Scan for the cell matching the given text and deliver its (X, Y) coordinate at center. 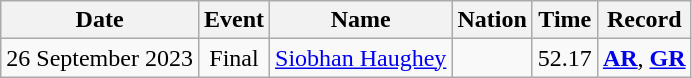
26 September 2023 (100, 58)
Final (234, 58)
52.17 (564, 58)
AR, GR (644, 58)
Date (100, 20)
Record (644, 20)
Nation (492, 20)
Siobhan Haughey (361, 58)
Event (234, 20)
Time (564, 20)
Name (361, 20)
